Scan for the cell matching the given text and deliver its [X, Y] coordinate at center. 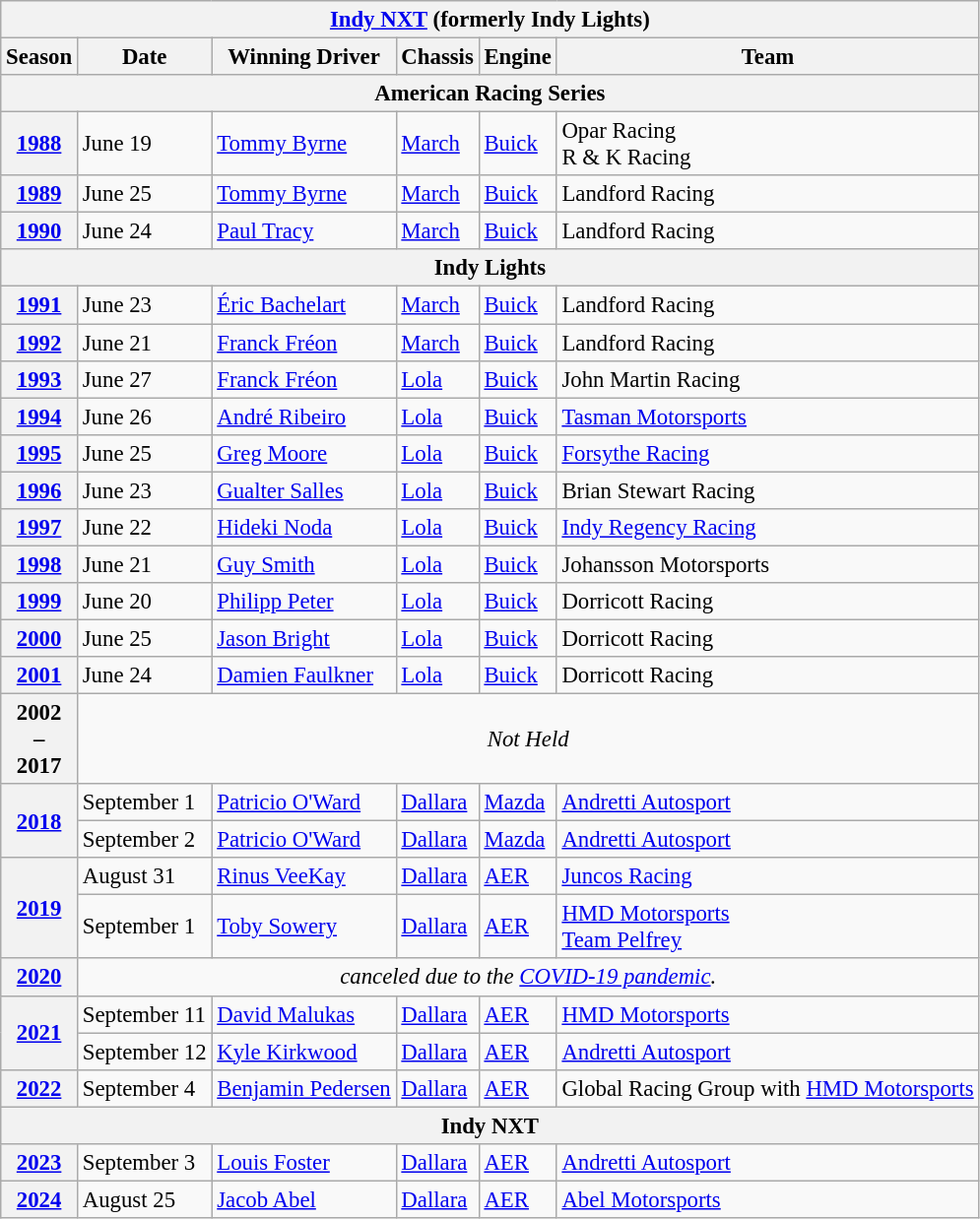
June 19 [144, 144]
Jason Bright [303, 638]
Louis Foster [303, 1163]
Brian Stewart Racing [768, 490]
Greg Moore [303, 453]
Indy NXT [490, 1125]
Toby Sowery [303, 928]
Gualter Salles [303, 490]
2019 [39, 908]
1995 [39, 453]
Kyle Kirkwood [303, 1052]
1994 [39, 417]
Benjamin Pedersen [303, 1088]
Date [144, 57]
Guy Smith [303, 564]
Paul Tracy [303, 231]
September 2 [144, 840]
1990 [39, 231]
1993 [39, 379]
Juncos Racing [768, 876]
Tasman Motorsports [768, 417]
2021 [39, 1032]
June 26 [144, 417]
August 31 [144, 876]
2024 [39, 1199]
Rinus VeeKay [303, 876]
1992 [39, 343]
HMD Motorsports [768, 1014]
Global Racing Group with HMD Motorsports [768, 1088]
Éric Bachelart [303, 305]
Johansson Motorsports [768, 564]
June 20 [144, 602]
2000 [39, 638]
Abel Motorsports [768, 1199]
September 3 [144, 1163]
1996 [39, 490]
American Racing Series [490, 94]
June 22 [144, 528]
2022 [39, 1088]
2020 [39, 978]
June 27 [144, 379]
1998 [39, 564]
Season [39, 57]
1989 [39, 194]
Indy Lights [490, 269]
John Martin Racing [768, 379]
1997 [39, 528]
Engine [518, 57]
September 12 [144, 1052]
2002–2017 [39, 739]
Philipp Peter [303, 602]
HMD Motorsports Team Pelfrey [768, 928]
Winning Driver [303, 57]
David Malukas [303, 1014]
Hideki Noda [303, 528]
Damien Faulkner [303, 675]
Team [768, 57]
1988 [39, 144]
Indy Regency Racing [768, 528]
Not Held [528, 739]
canceled due to the COVID-19 pandemic. [528, 978]
Chassis [437, 57]
André Ribeiro [303, 417]
August 25 [144, 1199]
2023 [39, 1163]
2001 [39, 675]
September 11 [144, 1014]
1991 [39, 305]
Opar Racing R & K Racing [768, 144]
September 4 [144, 1088]
Jacob Abel [303, 1199]
2018 [39, 821]
Indy NXT (formerly Indy Lights) [490, 20]
Forsythe Racing [768, 453]
1999 [39, 602]
